For the text-containing cell, return its midpoint in [x, y] coordinate format. 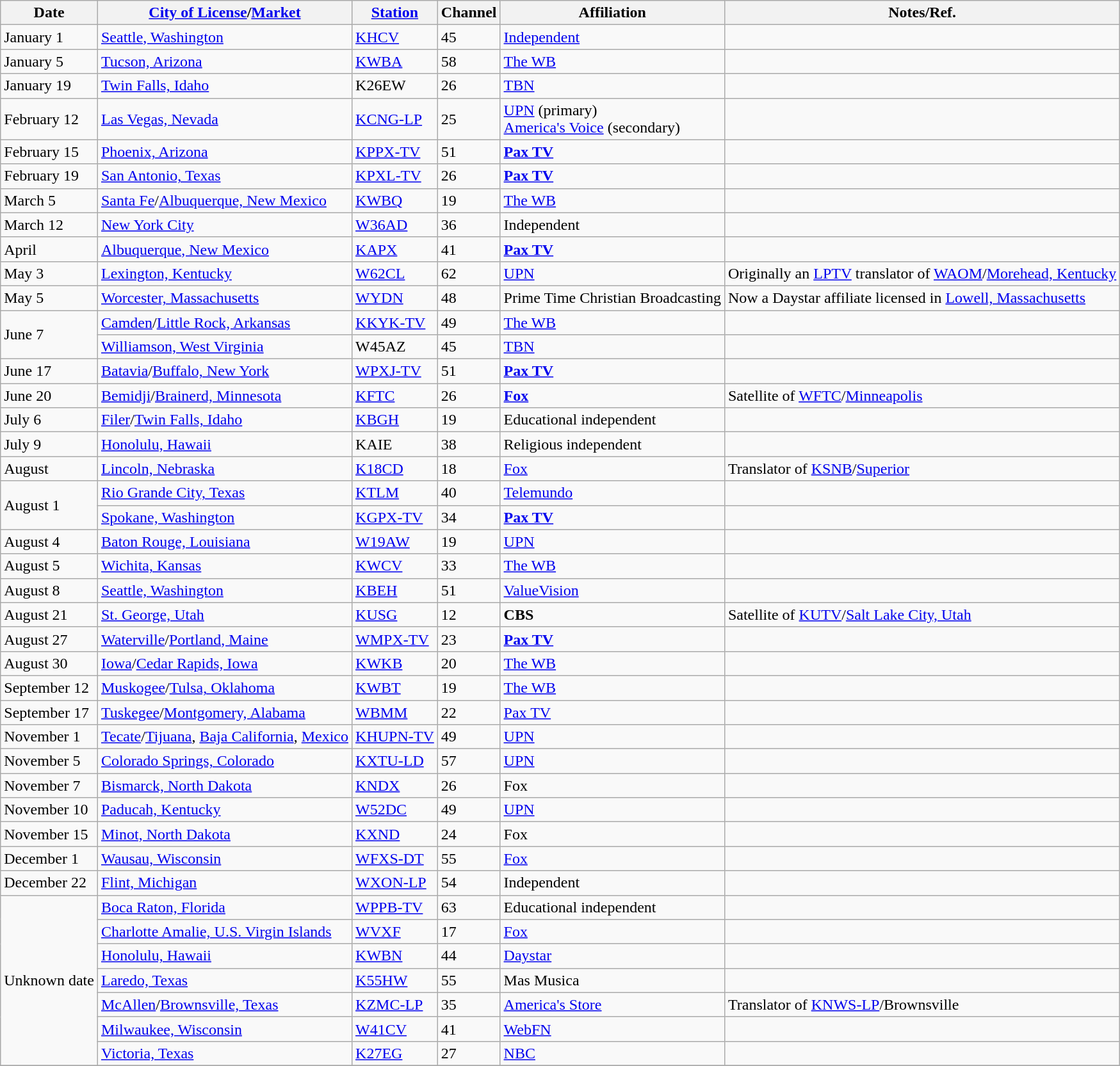
Albuquerque, New Mexico [224, 249]
Lincoln, Nebraska [224, 469]
W41CV [395, 1029]
January 19 [49, 86]
September 17 [49, 713]
July 9 [49, 444]
Flint, Michigan [224, 883]
June 17 [49, 371]
Wichita, Kansas [224, 566]
Translator of KNWS-LP/Brownsville [922, 1005]
20 [469, 663]
WPXJ-TV [395, 371]
February 12 [49, 119]
Twin Falls, Idaho [224, 86]
Channel [469, 13]
Batavia/Buffalo, New York [224, 371]
KKYK-TV [395, 322]
November 15 [49, 834]
Las Vegas, Nevada [224, 119]
W62CL [395, 273]
Iowa/Cedar Rapids, Iowa [224, 663]
W45AZ [395, 347]
WFXS-DT [395, 859]
WPPB-TV [395, 907]
KZMC-LP [395, 1005]
Minot, North Dakota [224, 834]
44 [469, 956]
Satellite of WFTC/Minneapolis [922, 396]
17 [469, 932]
August 8 [49, 590]
WXON-LP [395, 883]
August 5 [49, 566]
62 [469, 273]
25 [469, 119]
KPXL-TV [395, 176]
Boca Raton, Florida [224, 907]
KXND [395, 834]
Date [49, 13]
May 3 [49, 273]
KWCV [395, 566]
November 10 [49, 810]
New York City [224, 225]
Muskogee/Tulsa, Oklahoma [224, 688]
KWBA [395, 61]
Paducah, Kentucky [224, 810]
December 1 [49, 859]
February 19 [49, 176]
Waterville/Portland, Maine [224, 639]
KTLM [395, 493]
Tuskegee/Montgomery, Alabama [224, 713]
St. George, Utah [224, 615]
54 [469, 883]
38 [469, 444]
KFTC [395, 396]
Lexington, Kentucky [224, 273]
America's Store [612, 1005]
Camden/Little Rock, Arkansas [224, 322]
KBEH [395, 590]
27 [469, 1053]
63 [469, 907]
May 5 [49, 298]
33 [469, 566]
12 [469, 615]
KWBQ [395, 200]
K18CD [395, 469]
Spokane, Washington [224, 517]
July 6 [49, 420]
WMPX-TV [395, 639]
November 5 [49, 761]
Originally an LPTV translator of WAOM/Morehead, Kentucky [922, 273]
KNDX [395, 786]
35 [469, 1005]
Unknown date [49, 980]
18 [469, 469]
KWBT [395, 688]
Satellite of KUTV/Salt Lake City, Utah [922, 615]
San Antonio, Texas [224, 176]
November 7 [49, 786]
Baton Rouge, Louisiana [224, 542]
Now a Daystar affiliate licensed in Lowell, Massachusetts [922, 298]
W19AW [395, 542]
Filer/Twin Falls, Idaho [224, 420]
March 5 [49, 200]
August 30 [49, 663]
Colorado Springs, Colorado [224, 761]
August 27 [49, 639]
K27EG [395, 1053]
Worcester, Massachusetts [224, 298]
W36AD [395, 225]
McAllen/Brownsville, Texas [224, 1005]
April [49, 249]
Telemundo [612, 493]
23 [469, 639]
Phoenix, Arizona [224, 152]
Bismarck, North Dakota [224, 786]
Bemidji/Brainerd, Minnesota [224, 396]
January 5 [49, 61]
WVXF [395, 932]
Religious independent [612, 444]
Milwaukee, Wisconsin [224, 1029]
WebFN [612, 1029]
Wausau, Wisconsin [224, 859]
Daystar [612, 956]
Santa Fe/Albuquerque, New Mexico [224, 200]
Tucson, Arizona [224, 61]
KPPX-TV [395, 152]
Laredo, Texas [224, 980]
Rio Grande City, Texas [224, 493]
WBMM [395, 713]
KHCV [395, 37]
December 22 [49, 883]
40 [469, 493]
September 12 [49, 688]
KWKB [395, 663]
KUSG [395, 615]
KWBN [395, 956]
August 4 [49, 542]
Tecate/Tijuana, Baja California, Mexico [224, 737]
57 [469, 761]
KXTU-LD [395, 761]
24 [469, 834]
36 [469, 225]
UPN (primary) America's Voice (secondary) [612, 119]
ValueVision [612, 590]
34 [469, 517]
NBC [612, 1053]
KHUPN-TV [395, 737]
June 20 [49, 396]
22 [469, 713]
KAIE [395, 444]
January 1 [49, 37]
Station [395, 13]
Prime Time Christian Broadcasting [612, 298]
August 21 [49, 615]
August [49, 469]
City of License/Market [224, 13]
KGPX-TV [395, 517]
Williamson, West Virginia [224, 347]
K26EW [395, 86]
November 1 [49, 737]
WYDN [395, 298]
Victoria, Texas [224, 1053]
58 [469, 61]
Translator of KSNB/Superior [922, 469]
48 [469, 298]
August 1 [49, 505]
March 12 [49, 225]
KCNG-LP [395, 119]
CBS [612, 615]
June 7 [49, 334]
W52DC [395, 810]
K55HW [395, 980]
Mas Musica [612, 980]
Charlotte Amalie, U.S. Virgin Islands [224, 932]
KBGH [395, 420]
Affiliation [612, 13]
KAPX [395, 249]
Notes/Ref. [922, 13]
February 15 [49, 152]
